Find where the given text appears and provide that cell's center as [x, y] coordinate. 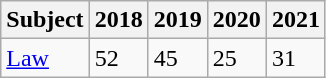
45 [178, 58]
2019 [178, 20]
25 [236, 58]
31 [296, 58]
52 [118, 58]
Law [45, 58]
2020 [236, 20]
Subject [45, 20]
2018 [118, 20]
2021 [296, 20]
